Provide the [X, Y] coordinate of the cell's center where the given text is located.  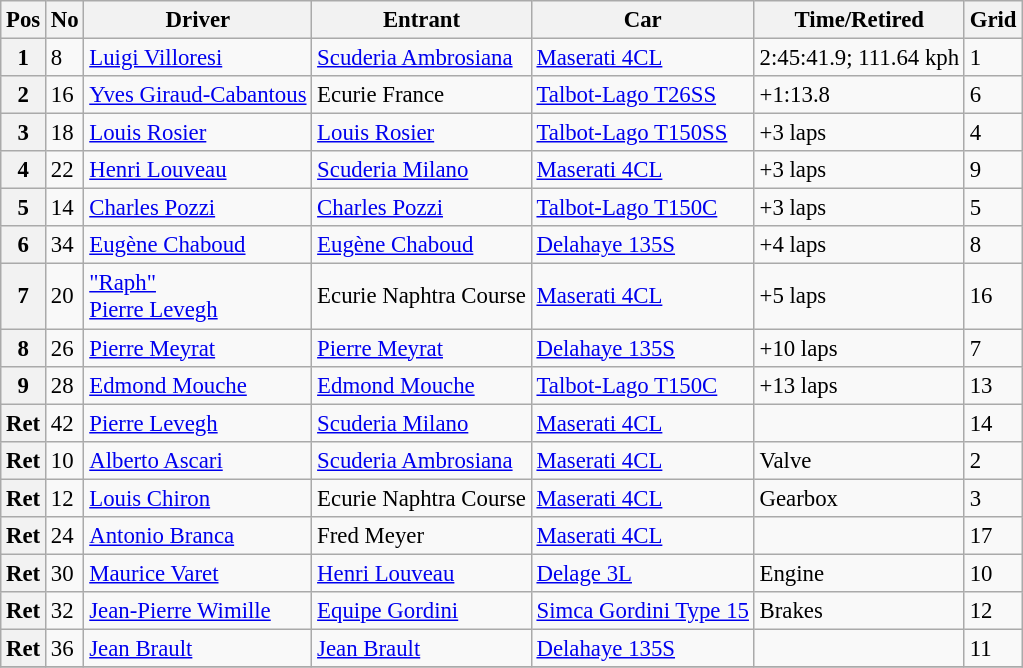
17 [992, 536]
Alberto Ascari [198, 460]
Gearbox [859, 498]
13 [992, 385]
+13 laps [859, 385]
Luigi Villoresi [198, 58]
Yves Giraud-Cabantous [198, 95]
Valve [859, 460]
34 [65, 245]
Pierre Levegh [198, 423]
Delage 3L [642, 573]
42 [65, 423]
Talbot-Lago T150SS [642, 133]
24 [65, 536]
Equipe Gordini [422, 611]
Simca Gordini Type 15 [642, 611]
Driver [198, 20]
Car [642, 20]
Antonio Branca [198, 536]
26 [65, 348]
30 [65, 573]
Brakes [859, 611]
Entrant [422, 20]
Grid [992, 20]
Talbot-Lago T26SS [642, 95]
22 [65, 170]
36 [65, 648]
Maurice Varet [198, 573]
Jean-Pierre Wimille [198, 611]
11 [992, 648]
Fred Meyer [422, 536]
Pos [24, 20]
No [65, 20]
28 [65, 385]
+10 laps [859, 348]
Louis Chiron [198, 498]
+1:13.8 [859, 95]
2:45:41.9; 111.64 kph [859, 58]
+5 laps [859, 296]
20 [65, 296]
+4 laps [859, 245]
18 [65, 133]
32 [65, 611]
Ecurie France [422, 95]
Time/Retired [859, 20]
Engine [859, 573]
"Raph" Pierre Levegh [198, 296]
